Identify which cell holds the provided text, then report its [X, Y] central coordinate. 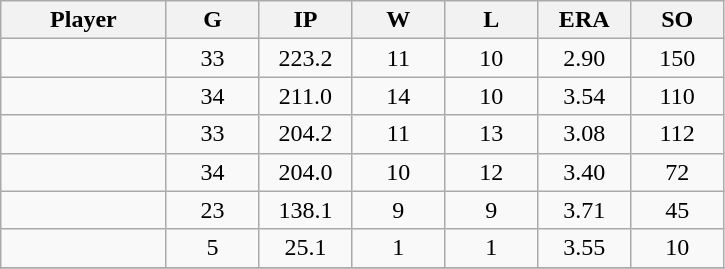
ERA [584, 20]
204.2 [306, 134]
23 [212, 210]
138.1 [306, 210]
211.0 [306, 96]
45 [678, 210]
204.0 [306, 172]
IP [306, 20]
2.90 [584, 58]
150 [678, 58]
223.2 [306, 58]
L [492, 20]
3.40 [584, 172]
W [398, 20]
25.1 [306, 248]
G [212, 20]
3.08 [584, 134]
3.55 [584, 248]
72 [678, 172]
Player [84, 20]
3.54 [584, 96]
13 [492, 134]
110 [678, 96]
3.71 [584, 210]
5 [212, 248]
14 [398, 96]
112 [678, 134]
SO [678, 20]
12 [492, 172]
